Scan for the cell matching the given text and deliver its (x, y) coordinate at center. 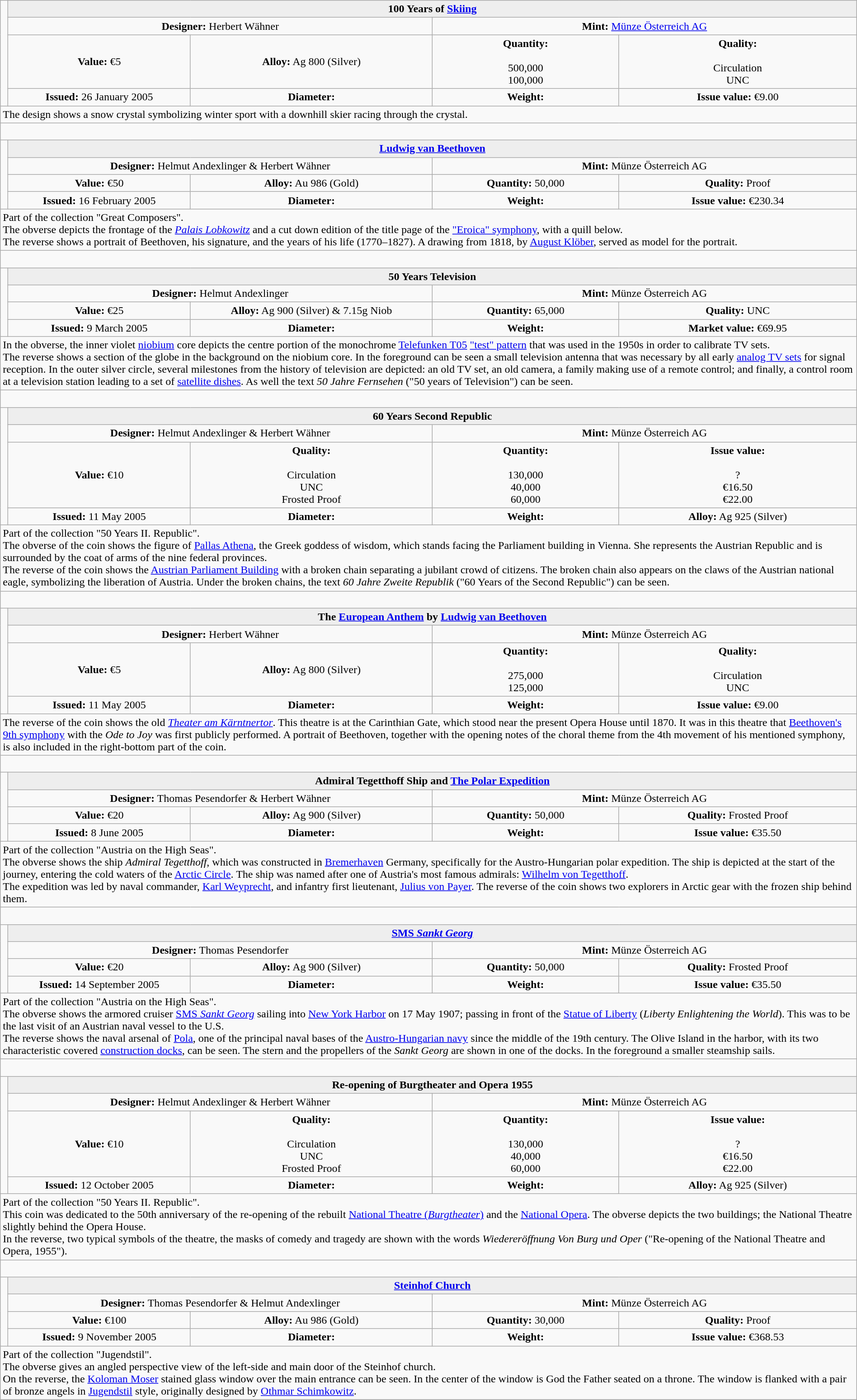
Admiral Tegetthoff Ship and The Polar Expedition (432, 781)
Quantity: 65,000 (526, 311)
Issued: 9 November 2005 (99, 1337)
Quantity: 30,000 (526, 1320)
Designer: Thomas Pesendorfer & Herbert Wähner (221, 798)
60 Years Second Republic (432, 416)
Issued: 26 January 2005 (99, 97)
Issued: 14 September 2005 (99, 984)
Alloy: Ag 900 (Silver) & 7.15g Niob (311, 311)
Quantity:500,000 100,000 (526, 61)
Issued: 16 February 2005 (99, 200)
Issued: 12 October 2005 (99, 1185)
100 Years of Skiing (432, 9)
Issue value: €368.53 (738, 1337)
The design shows a snow crystal symbolizing winter sport with a downhill skier racing through the crystal. (428, 114)
Value: €25 (99, 311)
Issued: 8 June 2005 (99, 833)
Re-opening of Burgtheater and Opera 1955 (432, 1085)
Quantity:275,000 125,000 (526, 670)
Ludwig van Beethoven (432, 149)
Value: €50 (99, 183)
Designer: Thomas Pesendorfer & Helmut Andexlinger (221, 1303)
Market value: €69.95 (738, 328)
Issue value: €230.34 (738, 200)
The European Anthem by Ludwig van Beethoven (432, 617)
Value: €100 (99, 1320)
SMS Sankt Georg (432, 933)
Steinhof Church (432, 1286)
Issued: 9 March 2005 (99, 328)
Designer: Thomas Pesendorfer (221, 950)
Quality: UNC (738, 311)
Designer: Helmut Andexlinger (221, 294)
50 Years Television (432, 276)
